Capture the cell that displays the provided text and extract its (X, Y) central coordinate. 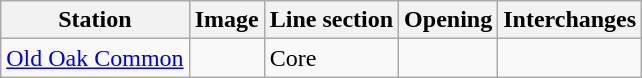
Image (226, 20)
Line section (331, 20)
Station (95, 20)
Core (331, 58)
Opening (448, 20)
Old Oak Common (95, 58)
Interchanges (570, 20)
